Return the [X, Y] coordinate for the center point of the cell that contains the specified text.  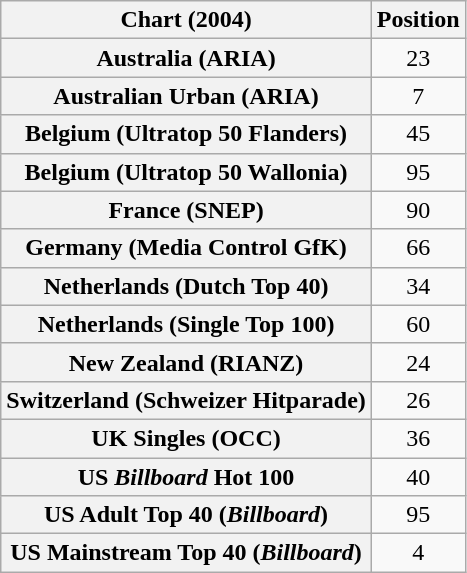
Netherlands (Dutch Top 40) [186, 286]
Belgium (Ultratop 50 Wallonia) [186, 172]
60 [418, 324]
90 [418, 210]
US Adult Top 40 (Billboard) [186, 515]
7 [418, 96]
Netherlands (Single Top 100) [186, 324]
34 [418, 286]
US Billboard Hot 100 [186, 477]
US Mainstream Top 40 (Billboard) [186, 553]
Australia (ARIA) [186, 58]
Belgium (Ultratop 50 Flanders) [186, 134]
23 [418, 58]
24 [418, 362]
France (SNEP) [186, 210]
Germany (Media Control GfK) [186, 248]
40 [418, 477]
66 [418, 248]
UK Singles (OCC) [186, 438]
Switzerland (Schweizer Hitparade) [186, 400]
4 [418, 553]
26 [418, 400]
36 [418, 438]
Position [418, 20]
Australian Urban (ARIA) [186, 96]
New Zealand (RIANZ) [186, 362]
45 [418, 134]
Chart (2004) [186, 20]
